Return the (x, y) coordinate for the center point of the cell that contains the specified text.  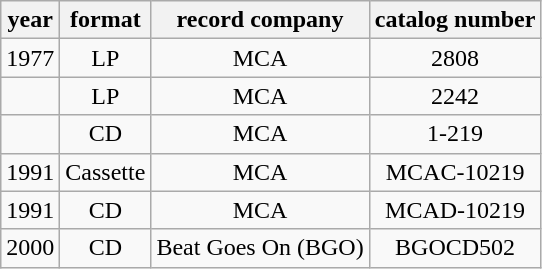
2242 (455, 96)
1977 (30, 58)
2808 (455, 58)
format (106, 20)
record company (260, 20)
1-219 (455, 134)
Beat Goes On (BGO) (260, 248)
year (30, 20)
Cassette (106, 172)
2000 (30, 248)
MCAD-10219 (455, 210)
BGOCD502 (455, 248)
catalog number (455, 20)
MCAC-10219 (455, 172)
